Capture the cell that displays the provided text and extract its [x, y] central coordinate. 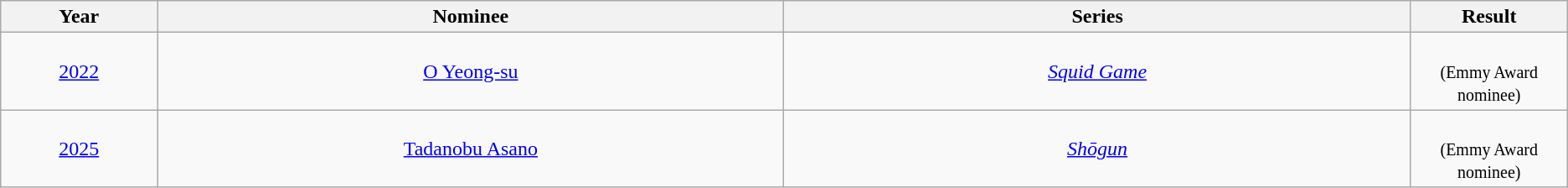
Squid Game [1097, 71]
Nominee [471, 17]
Result [1489, 17]
Year [79, 17]
Shōgun [1097, 149]
2025 [79, 149]
2022 [79, 71]
Series [1097, 17]
O Yeong-su [471, 71]
Tadanobu Asano [471, 149]
